Pinpoint the cell where the given text exists, returning its [X, Y] midpoint coordinate. 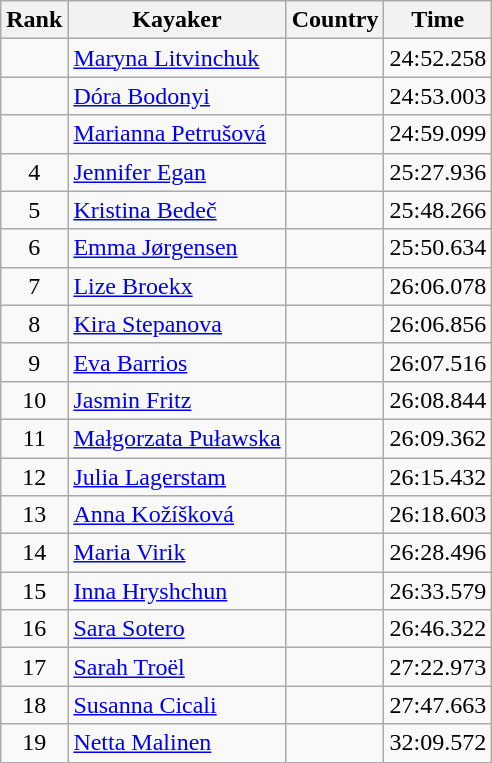
15 [34, 591]
Kira Stepanova [177, 324]
16 [34, 629]
Kristina Bedeč [177, 210]
Inna Hryshchun [177, 591]
26:18.603 [438, 515]
26:46.322 [438, 629]
Julia Lagerstam [177, 477]
Marianna Petrušová [177, 134]
Jasmin Fritz [177, 400]
Dóra Bodonyi [177, 96]
25:50.634 [438, 248]
Time [438, 20]
27:22.973 [438, 667]
9 [34, 362]
Eva Barrios [177, 362]
19 [34, 743]
26:28.496 [438, 553]
Jennifer Egan [177, 172]
24:52.258 [438, 58]
Sara Sotero [177, 629]
Susanna Cicali [177, 705]
26:07.516 [438, 362]
14 [34, 553]
6 [34, 248]
13 [34, 515]
10 [34, 400]
25:48.266 [438, 210]
26:06.078 [438, 286]
18 [34, 705]
Sarah Troël [177, 667]
Małgorzata Puławska [177, 438]
5 [34, 210]
Country [335, 20]
4 [34, 172]
Rank [34, 20]
Maryna Litvinchuk [177, 58]
17 [34, 667]
7 [34, 286]
11 [34, 438]
26:33.579 [438, 591]
26:08.844 [438, 400]
32:09.572 [438, 743]
Netta Malinen [177, 743]
25:27.936 [438, 172]
24:53.003 [438, 96]
Maria Virik [177, 553]
Emma Jørgensen [177, 248]
26:09.362 [438, 438]
Kayaker [177, 20]
26:06.856 [438, 324]
Anna Kožíšková [177, 515]
12 [34, 477]
24:59.099 [438, 134]
27:47.663 [438, 705]
8 [34, 324]
26:15.432 [438, 477]
Lize Broekx [177, 286]
